Detect which cell encompasses the target text, then output its (X, Y) center coordinate. 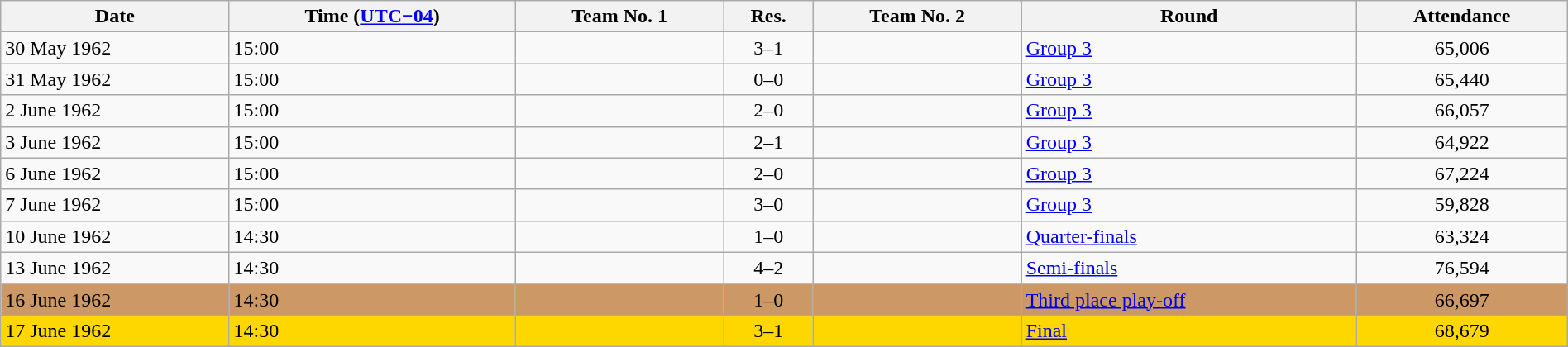
Round (1189, 17)
3–0 (768, 205)
3 June 1962 (115, 142)
66,697 (1462, 299)
67,224 (1462, 173)
64,922 (1462, 142)
68,679 (1462, 330)
Attendance (1462, 17)
4–2 (768, 268)
13 June 1962 (115, 268)
16 June 1962 (115, 299)
0–0 (768, 79)
2 June 1962 (115, 111)
Final (1189, 330)
Semi-finals (1189, 268)
10 June 1962 (115, 236)
Quarter-finals (1189, 236)
66,057 (1462, 111)
Date (115, 17)
6 June 1962 (115, 173)
Team No. 2 (917, 17)
65,440 (1462, 79)
30 May 1962 (115, 48)
Res. (768, 17)
59,828 (1462, 205)
65,006 (1462, 48)
Time (UTC−04) (372, 17)
31 May 1962 (115, 79)
76,594 (1462, 268)
17 June 1962 (115, 330)
63,324 (1462, 236)
7 June 1962 (115, 205)
Team No. 1 (619, 17)
Third place play-off (1189, 299)
2–1 (768, 142)
